Extract the [x, y] coordinate from the center of the cell holding the provided text.  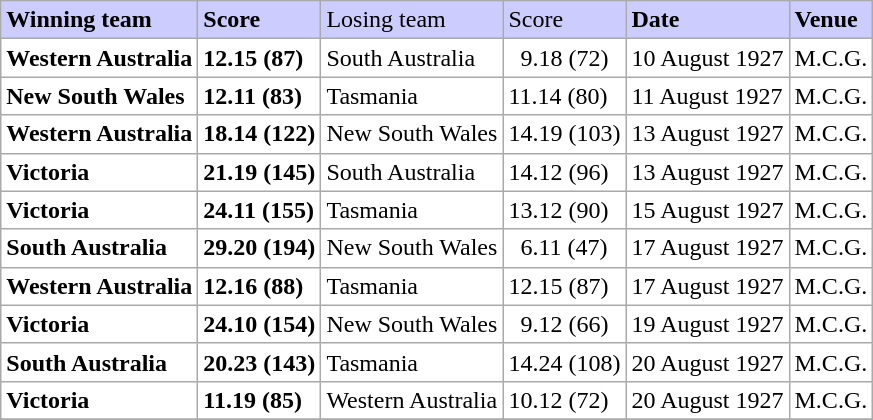
12.16 (88) [260, 286]
11.19 (85) [260, 400]
14.19 (103) [564, 134]
6.11 (47) [564, 248]
11 August 1927 [708, 96]
Venue [831, 20]
18.14 (122) [260, 134]
12.11 (83) [260, 96]
10 August 1927 [708, 58]
21.19 (145) [260, 172]
9.12 (66) [564, 324]
24.10 (154) [260, 324]
24.11 (155) [260, 210]
10.12 (72) [564, 400]
11.14 (80) [564, 96]
29.20 (194) [260, 248]
Date [708, 20]
13.12 (90) [564, 210]
15 August 1927 [708, 210]
14.12 (96) [564, 172]
9.18 (72) [564, 58]
20.23 (143) [260, 362]
19 August 1927 [708, 324]
Losing team [412, 20]
Winning team [100, 20]
14.24 (108) [564, 362]
